Locate the cell with the specified text and output its (X, Y) center coordinate. 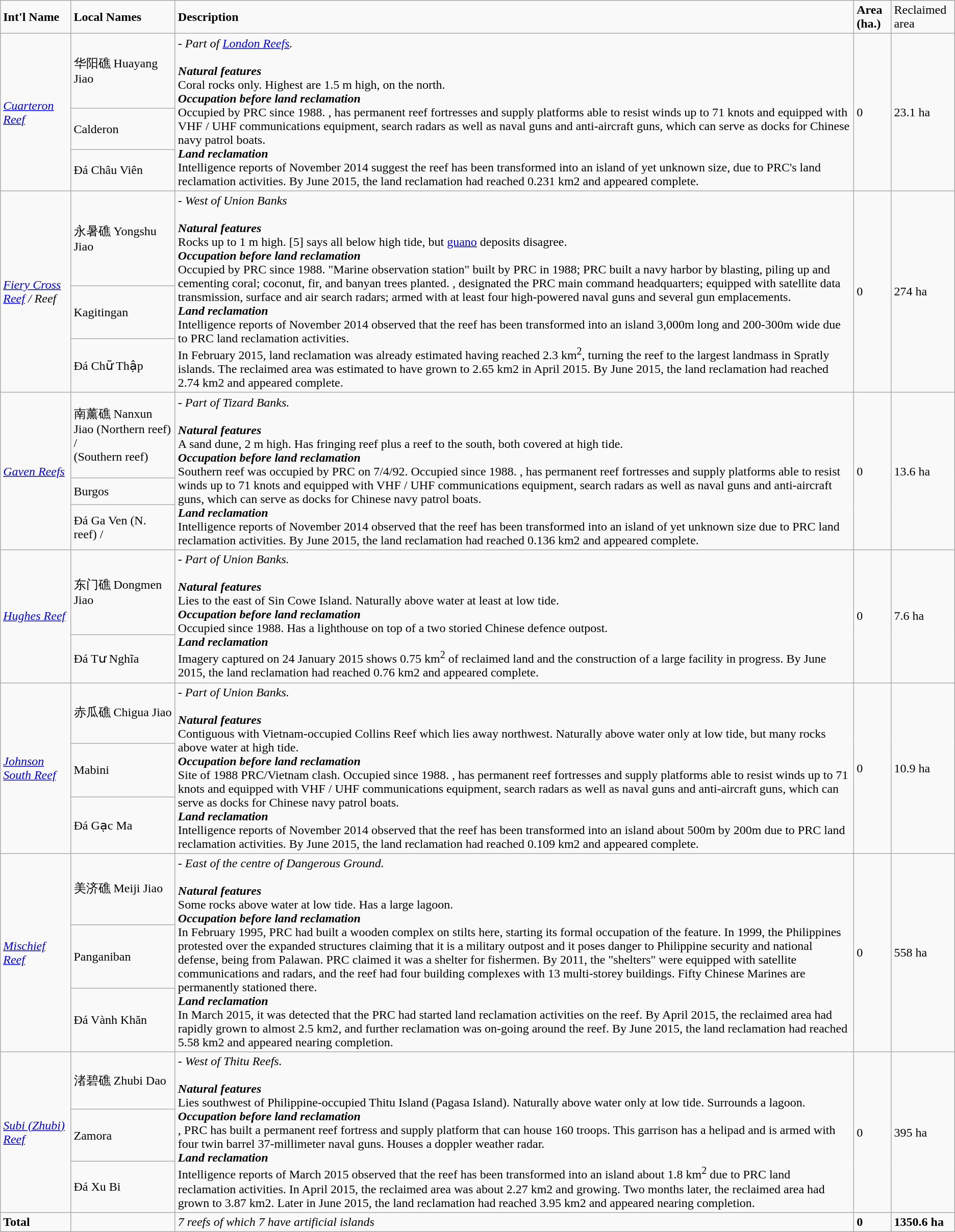
Hughes Reef (36, 616)
Panganiban (123, 957)
Int'l Name (36, 17)
Local Names (123, 17)
Subi (Zhubi) Reef (36, 1133)
Kagitingan (123, 312)
7 reefs of which 7 have artificial islands (514, 1222)
Đá Ga Ven (N. reef) / (123, 527)
永暑礁 Yongshu Jiao (123, 239)
Mischief Reef (36, 953)
Gaven Reefs (36, 471)
Fiery Cross Reef / Reef (36, 292)
渚碧礁 Zhubi Dao (123, 1080)
Đá Chữ Thập (123, 365)
10.9 ha (923, 768)
赤瓜礁 Chigua Jiao (123, 713)
Burgos (123, 491)
Total (36, 1222)
558 ha (923, 953)
Đá Tư Nghĩa (123, 659)
东门礁 Dongmen Jiao (123, 592)
Johnson South Reef (36, 768)
Zamora (123, 1136)
13.6 ha (923, 471)
Đá Gạc Ma (123, 825)
395 ha (923, 1133)
Area (ha.) (872, 17)
Đá Xu Bi (123, 1187)
Description (514, 17)
Đá Châu Viên (123, 170)
1350.6 ha (923, 1222)
Calderon (123, 129)
Mabini (123, 770)
Reclaimed area (923, 17)
274 ha (923, 292)
美济礁 Meiji Jiao (123, 889)
华阳礁 Huayang Jiao (123, 71)
23.1 ha (923, 112)
Cuarteron Reef (36, 112)
7.6 ha (923, 616)
Đá Vành Khăn (123, 1020)
南薰礁 Nanxun Jiao (Northern reef) / (Southern reef) (123, 435)
